Locate the cell with the specified text and output its (X, Y) center coordinate. 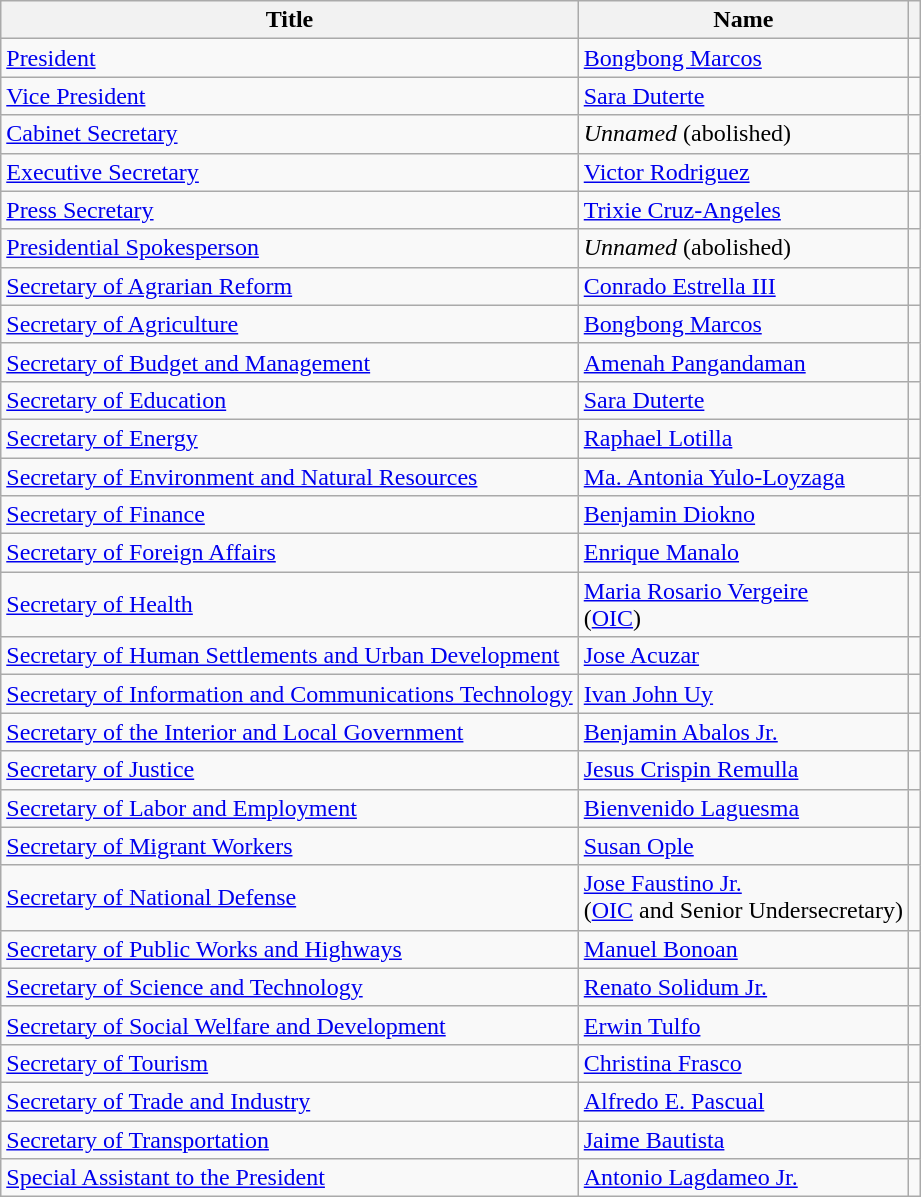
Secretary of the Interior and Local Government (290, 732)
Bienvenido Laguesma (743, 808)
Secretary of Science and Technology (290, 987)
Susan Ople (743, 846)
Secretary of Public Works and Highways (290, 949)
Secretary of Tourism (290, 1063)
Secretary of Trade and Industry (290, 1101)
Executive Secretary (290, 172)
Secretary of Migrant Workers (290, 846)
Christina Frasco (743, 1063)
Secretary of Human Settlements and Urban Development (290, 656)
Enrique Manalo (743, 553)
Renato Solidum Jr. (743, 987)
Vice President (290, 96)
Amenah Pangandaman (743, 362)
Secretary of Justice (290, 770)
Presidential Spokesperson (290, 248)
Title (290, 20)
Secretary of Labor and Employment (290, 808)
Conrado Estrella III (743, 286)
Name (743, 20)
Antonio Lagdameo Jr. (743, 1178)
Erwin Tulfo (743, 1025)
Ivan John Uy (743, 694)
President (290, 58)
Jesus Crispin Remulla (743, 770)
Jaime Bautista (743, 1139)
Special Assistant to the President (290, 1178)
Secretary of Information and Communications Technology (290, 694)
Raphael Lotilla (743, 438)
Maria Rosario Vergeire(OIC) (743, 604)
Manuel Bonoan (743, 949)
Secretary of Health (290, 604)
Secretary of Finance (290, 515)
Secretary of Transportation (290, 1139)
Victor Rodriguez (743, 172)
Alfredo E. Pascual (743, 1101)
Secretary of Budget and Management (290, 362)
Secretary of Education (290, 400)
Trixie Cruz-Angeles (743, 210)
Secretary of Foreign Affairs (290, 553)
Secretary of Social Welfare and Development (290, 1025)
Secretary of Environment and Natural Resources (290, 477)
Secretary of Agrarian Reform (290, 286)
Secretary of National Defense (290, 898)
Secretary of Energy (290, 438)
Ma. Antonia Yulo-Loyzaga (743, 477)
Secretary of Agriculture (290, 324)
Cabinet Secretary (290, 134)
Benjamin Diokno (743, 515)
Benjamin Abalos Jr. (743, 732)
Jose Acuzar (743, 656)
Jose Faustino Jr.(OIC and Senior Undersecretary) (743, 898)
Press Secretary (290, 210)
